Extract the (x, y) coordinate from the center of the cell holding the provided text.  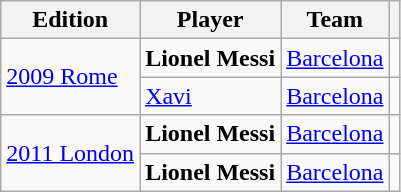
Xavi (210, 96)
Team (335, 20)
Edition (70, 20)
2011 London (70, 153)
Player (210, 20)
2009 Rome (70, 77)
